Identify which cell holds the provided text, then report its [x, y] central coordinate. 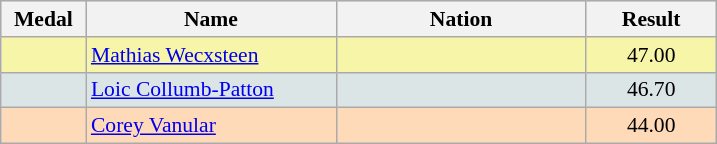
47.00 [651, 55]
46.70 [651, 90]
Name [211, 19]
Corey Vanular [211, 126]
Mathias Wecxsteen [211, 55]
Result [651, 19]
Loic Collumb-Patton [211, 90]
Nation [461, 19]
44.00 [651, 126]
Medal [44, 19]
